Search for the cell housing the specified text and yield its [x, y] center coordinate. 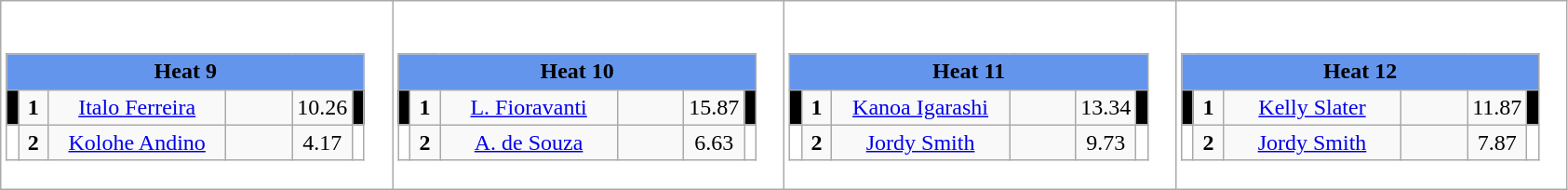
Heat 11 [969, 72]
Heat 12 1 Kelly Slater 11.87 2 Jordy Smith 7.87 [1372, 95]
Heat 10 1 L. Fioravanti 15.87 2 A. de Souza 6.63 [588, 95]
Italo Ferreira [138, 107]
4.17 [322, 142]
11.87 [1497, 107]
10.26 [322, 107]
Kelly Slater [1312, 107]
Heat 10 [577, 72]
6.63 [715, 142]
Kolohe Andino [138, 142]
A. de Souza [529, 142]
Heat 11 1 Kanoa Igarashi 13.34 2 Jordy Smith 9.73 [981, 95]
13.34 [1106, 107]
Heat 9 [185, 72]
7.87 [1497, 142]
Heat 9 1 Italo Ferreira 10.26 2 Kolohe Andino 4.17 [197, 95]
15.87 [715, 107]
9.73 [1106, 142]
Heat 12 [1360, 72]
L. Fioravanti [529, 107]
Kanoa Igarashi [921, 107]
